Determine the (X, Y) coordinate at the center of the cell enclosing the given text.  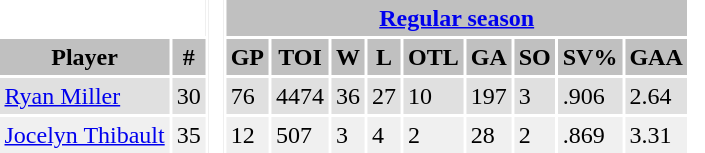
10 (434, 96)
36 (348, 96)
GA (488, 57)
L (384, 57)
197 (488, 96)
76 (247, 96)
OTL (434, 57)
SO (534, 57)
4 (384, 135)
28 (488, 135)
3.31 (656, 135)
Regular season (456, 18)
W (348, 57)
4474 (300, 96)
27 (384, 96)
SV% (590, 57)
# (188, 57)
.906 (590, 96)
35 (188, 135)
Player (84, 57)
TOI (300, 57)
Jocelyn Thibault (84, 135)
2.64 (656, 96)
30 (188, 96)
Ryan Miller (84, 96)
507 (300, 135)
.869 (590, 135)
12 (247, 135)
GAA (656, 57)
GP (247, 57)
